From the cell containing the given text, extract its center point as [x, y] coordinate. 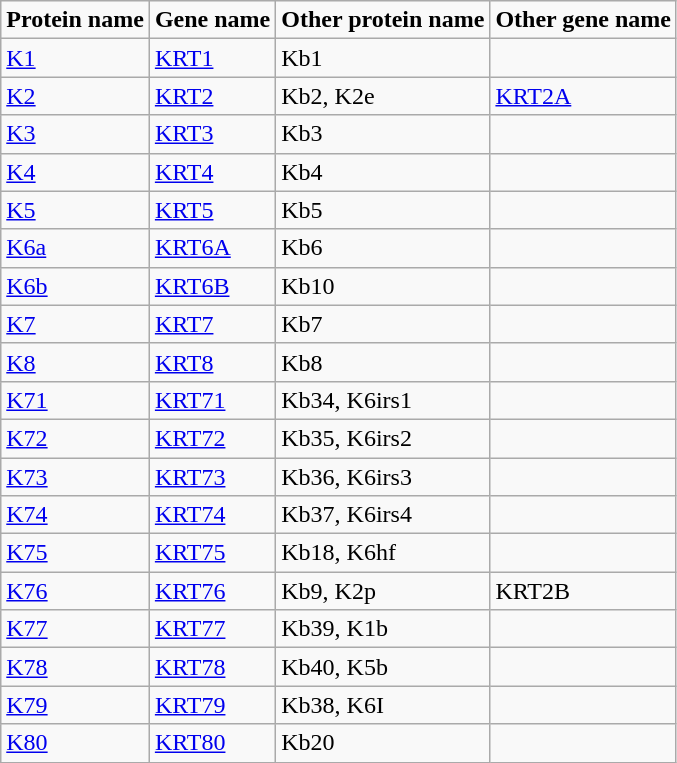
K4 [76, 172]
KRT6B [212, 286]
K7 [76, 324]
K6b [76, 286]
Kb39, K1b [383, 629]
K75 [76, 553]
Kb20 [383, 743]
Kb6 [383, 248]
Kb38, K6I [383, 705]
K2 [76, 96]
Other gene name [584, 20]
K78 [76, 667]
K73 [76, 477]
KRT2 [212, 96]
Kb34, K6irs1 [383, 400]
KRT1 [212, 58]
Kb35, K6irs2 [383, 438]
K1 [76, 58]
Kb8 [383, 362]
Kb7 [383, 324]
KRT75 [212, 553]
K76 [76, 591]
KRT79 [212, 705]
K5 [76, 210]
Kb2, K2e [383, 96]
KRT71 [212, 400]
KRT6A [212, 248]
KRT3 [212, 134]
K72 [76, 438]
Kb4 [383, 172]
Kb9, K2p [383, 591]
KRT8 [212, 362]
KRT78 [212, 667]
KRT72 [212, 438]
K79 [76, 705]
Kb3 [383, 134]
Kb36, K6irs3 [383, 477]
KRT80 [212, 743]
Kb18, K6hf [383, 553]
K3 [76, 134]
Kb40, K5b [383, 667]
KRT73 [212, 477]
KRT2B [584, 591]
KRT4 [212, 172]
Protein name [76, 20]
KRT7 [212, 324]
K74 [76, 515]
K71 [76, 400]
KRT77 [212, 629]
KRT2A [584, 96]
KRT5 [212, 210]
KRT76 [212, 591]
K77 [76, 629]
Gene name [212, 20]
Kb37, K6irs4 [383, 515]
KRT74 [212, 515]
Kb10 [383, 286]
K8 [76, 362]
K80 [76, 743]
Kb5 [383, 210]
Kb1 [383, 58]
Other protein name [383, 20]
K6a [76, 248]
